Search for the cell housing the specified text and yield its (x, y) center coordinate. 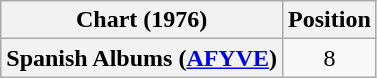
Position (330, 20)
8 (330, 58)
Spanish Albums (AFYVE) (142, 58)
Chart (1976) (142, 20)
